Locate the cell with the specified text and output its (x, y) center coordinate. 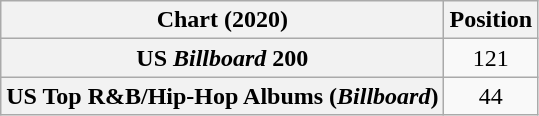
121 (491, 58)
Position (491, 20)
44 (491, 96)
US Top R&B/Hip-Hop Albums (Billboard) (222, 96)
Chart (2020) (222, 20)
US Billboard 200 (222, 58)
